Search for the cell housing the specified text and yield its [x, y] center coordinate. 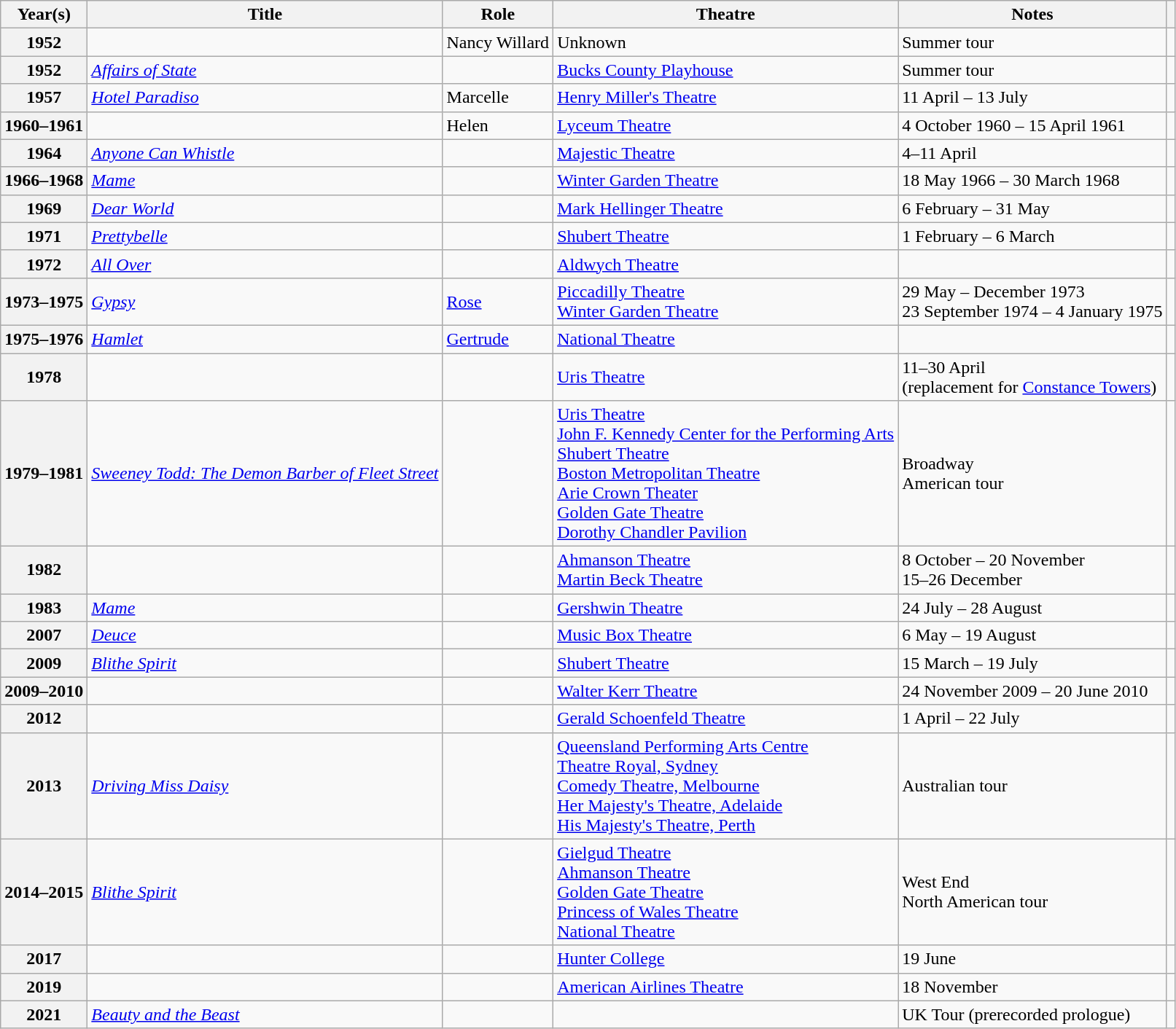
Hotel Paradiso [265, 98]
Hamlet [265, 339]
18 May 1966 – 30 March 1968 [1032, 181]
Aldwych Theatre [726, 264]
2014–2015 [44, 892]
11–30 April(replacement for Constance Towers) [1032, 376]
1971 [44, 236]
Australian tour [1032, 786]
Marcelle [498, 98]
2013 [44, 786]
National Theatre [726, 339]
Music Box Theatre [726, 635]
8 October – 20 November15–26 December [1032, 570]
1972 [44, 264]
2009 [44, 663]
Notes [1032, 15]
24 November 2009 – 20 June 2010 [1032, 691]
2012 [44, 719]
2009–2010 [44, 691]
15 March – 19 July [1032, 663]
Nancy Willard [498, 42]
1982 [44, 570]
1960–1961 [44, 125]
Lyceum Theatre [726, 125]
Driving Miss Daisy [265, 786]
Helen [498, 125]
Anyone Can Whistle [265, 153]
2019 [44, 987]
Gypsy [265, 302]
UK Tour (prerecorded prologue) [1032, 1014]
All Over [265, 264]
Hunter College [726, 959]
Beauty and the Beast [265, 1014]
Deuce [265, 635]
Affairs of State [265, 70]
BroadwayAmerican tour [1032, 474]
1979–1981 [44, 474]
Gerald Schoenfeld Theatre [726, 719]
Prettybelle [265, 236]
1983 [44, 608]
Theatre [726, 15]
Majestic Theatre [726, 153]
2007 [44, 635]
Henry Miller's Theatre [726, 98]
Uris Theatre [726, 376]
1978 [44, 376]
Bucks County Playhouse [726, 70]
Ahmanson TheatreMartin Beck Theatre [726, 570]
Title [265, 15]
Walter Kerr Theatre [726, 691]
Gershwin Theatre [726, 608]
Mark Hellinger Theatre [726, 208]
1 April – 22 July [1032, 719]
4 October 1960 – 15 April 1961 [1032, 125]
Sweeney Todd: The Demon Barber of Fleet Street [265, 474]
Rose [498, 302]
Unknown [726, 42]
Year(s) [44, 15]
Dear World [265, 208]
1975–1976 [44, 339]
1957 [44, 98]
Queensland Performing Arts CentreTheatre Royal, SydneyComedy Theatre, MelbourneHer Majesty's Theatre, AdelaideHis Majesty's Theatre, Perth [726, 786]
Role [498, 15]
Piccadilly TheatreWinter Garden Theatre [726, 302]
11 April – 13 July [1032, 98]
6 May – 19 August [1032, 635]
Winter Garden Theatre [726, 181]
24 July – 28 August [1032, 608]
18 November [1032, 987]
1966–1968 [44, 181]
1969 [44, 208]
1973–1975 [44, 302]
4–11 April [1032, 153]
1 February – 6 March [1032, 236]
19 June [1032, 959]
1964 [44, 153]
Gielgud TheatreAhmanson TheatreGolden Gate TheatrePrincess of Wales TheatreNational Theatre [726, 892]
2021 [44, 1014]
Gertrude [498, 339]
American Airlines Theatre [726, 987]
6 February – 31 May [1032, 208]
2017 [44, 959]
29 May – December 197323 September 1974 – 4 January 1975 [1032, 302]
West EndNorth American tour [1032, 892]
